Return the (x, y) coordinate for the center point of the cell that contains the specified text.  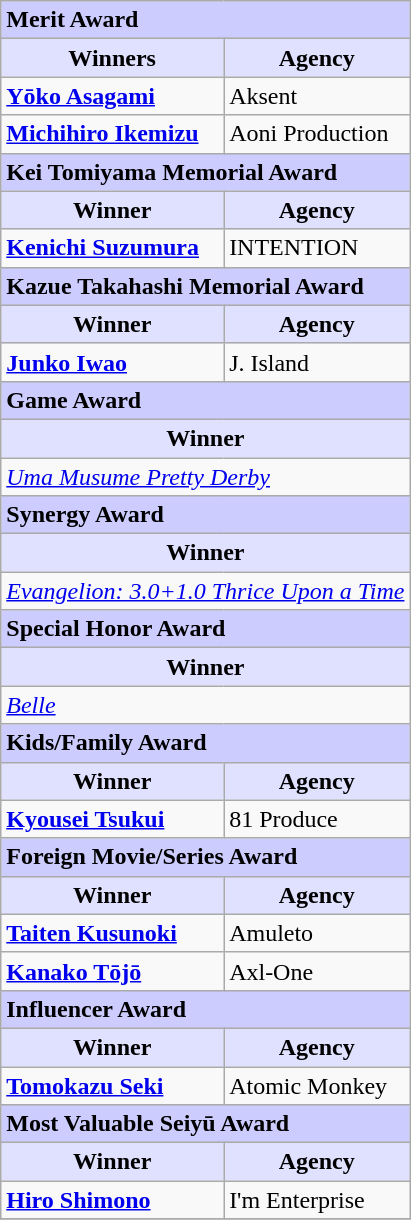
I'm Enterprise (317, 1200)
Yōko Asagami (112, 96)
Atomic Monkey (317, 1085)
Kei Tomiyama Memorial Award (206, 172)
Kazue Takahashi Memorial Award (206, 286)
Evangelion: 3.0+1.0 Thrice Upon a Time (206, 591)
Junko Iwao (112, 362)
Aksent (317, 96)
Game Award (206, 400)
Merit Award (206, 20)
Special Honor Award (206, 629)
Axl-One (317, 971)
Hiro Shimono (112, 1200)
Michihiro Ikemizu (112, 134)
Aoni Production (317, 134)
Kyousei Tsukui (112, 819)
Influencer Award (206, 1009)
Uma Musume Pretty Derby (206, 477)
Most Valuable Seiyū Award (206, 1124)
Kanako Tōjō (112, 971)
INTENTION (317, 248)
81 Produce (317, 819)
Kenichi Suzumura (112, 248)
Belle (206, 705)
Foreign Movie/Series Award (206, 857)
J. Island (317, 362)
Taiten Kusunoki (112, 933)
Winners (112, 58)
Synergy Award (206, 515)
Kids/Family Award (206, 743)
Tomokazu Seki (112, 1085)
Amuleto (317, 933)
